Capture the cell that displays the provided text and extract its [X, Y] central coordinate. 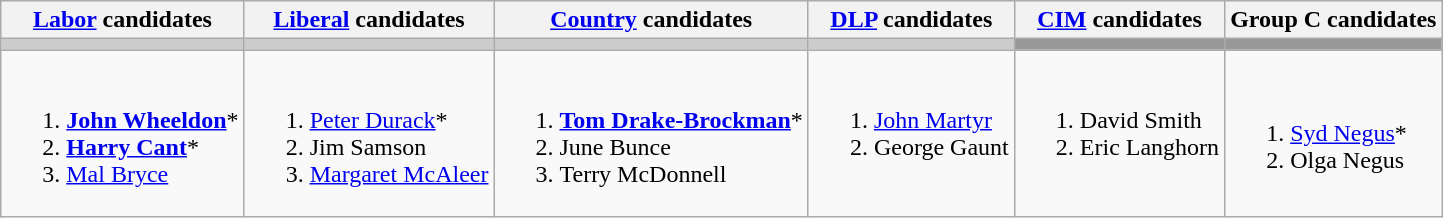
Syd Negus*Olga Negus [1334, 134]
David SmithEric Langhorn [1119, 134]
Country candidates [651, 20]
Liberal candidates [369, 20]
DLP candidates [911, 20]
Peter Durack*Jim SamsonMargaret McAleer [369, 134]
Labor candidates [122, 20]
CIM candidates [1119, 20]
John Wheeldon*Harry Cant*Mal Bryce [122, 134]
John MartyrGeorge Gaunt [911, 134]
Tom Drake-Brockman*June BunceTerry McDonnell [651, 134]
Group C candidates [1334, 20]
